Search for the cell housing the specified text and yield its [X, Y] center coordinate. 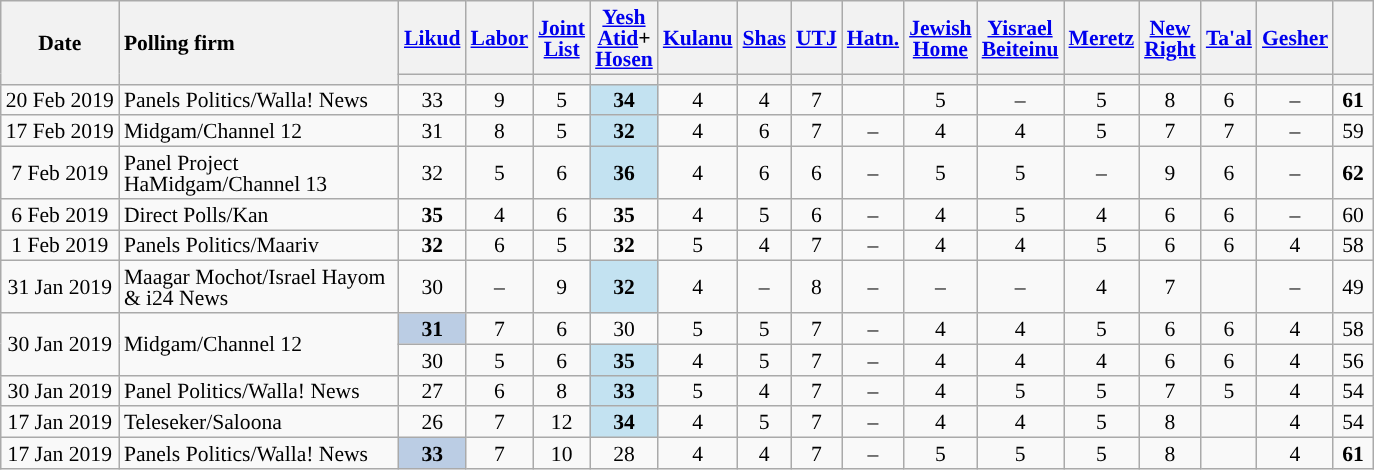
10 [562, 454]
26 [432, 422]
62 [1353, 173]
49 [1353, 287]
NewRight [1170, 38]
Panel Project HaMidgam/Channel 13 [259, 173]
JewishHome [940, 38]
1 Feb 2019 [60, 246]
JointList [562, 38]
Labor [499, 38]
27 [432, 390]
YeshAtid+Hosen [624, 38]
Kulanu [698, 38]
12 [562, 422]
Meretz [1102, 38]
Hatn. [873, 38]
YisraelBeiteinu [1020, 38]
28 [624, 454]
Panels Politics/Maariv [259, 246]
7 Feb 2019 [60, 173]
Maagar Mochot/Israel Hayom & i24 News [259, 287]
Polling firm [259, 42]
20 Feb 2019 [60, 100]
UTJ [816, 38]
6 Feb 2019 [60, 214]
56 [1353, 360]
36 [624, 173]
59 [1353, 132]
60 [1353, 214]
Shas [764, 38]
Gesher [1295, 38]
31 Jan 2019 [60, 287]
Date [60, 42]
Panel Politics/Walla! News [259, 390]
17 Feb 2019 [60, 132]
Teleseker/Saloona [259, 422]
Ta'al [1229, 38]
Direct Polls/Kan [259, 214]
Likud [432, 38]
